From the cell containing the given text, extract its center point as [x, y] coordinate. 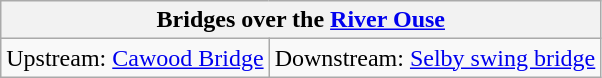
Bridges over the River Ouse [301, 20]
Downstream: Selby swing bridge [435, 58]
Upstream: Cawood Bridge [135, 58]
